Detect which cell encompasses the target text, then output its [X, Y] center coordinate. 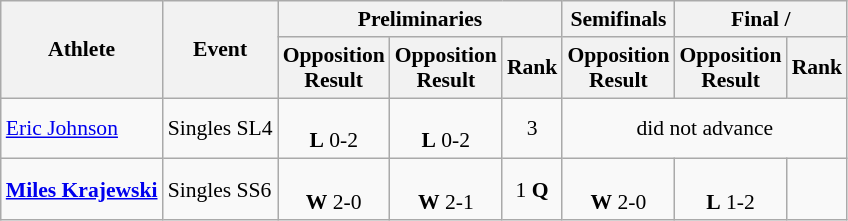
Event [220, 50]
Singles SL4 [220, 128]
did not advance [704, 128]
Final / [760, 19]
Miles Krajewski [82, 190]
Eric Johnson [82, 128]
Athlete [82, 50]
L 1-2 [730, 190]
3 [532, 128]
1 Q [532, 190]
Preliminaries [420, 19]
Semifinals [618, 19]
W 2-1 [446, 190]
Singles SS6 [220, 190]
